Identify which cell holds the provided text, then report its [X, Y] central coordinate. 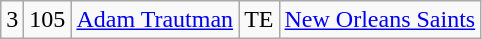
New Orleans Saints [380, 20]
TE [259, 20]
3 [12, 20]
105 [48, 20]
Adam Trautman [155, 20]
